Determine the (X, Y) coordinate at the center of the cell enclosing the given text.  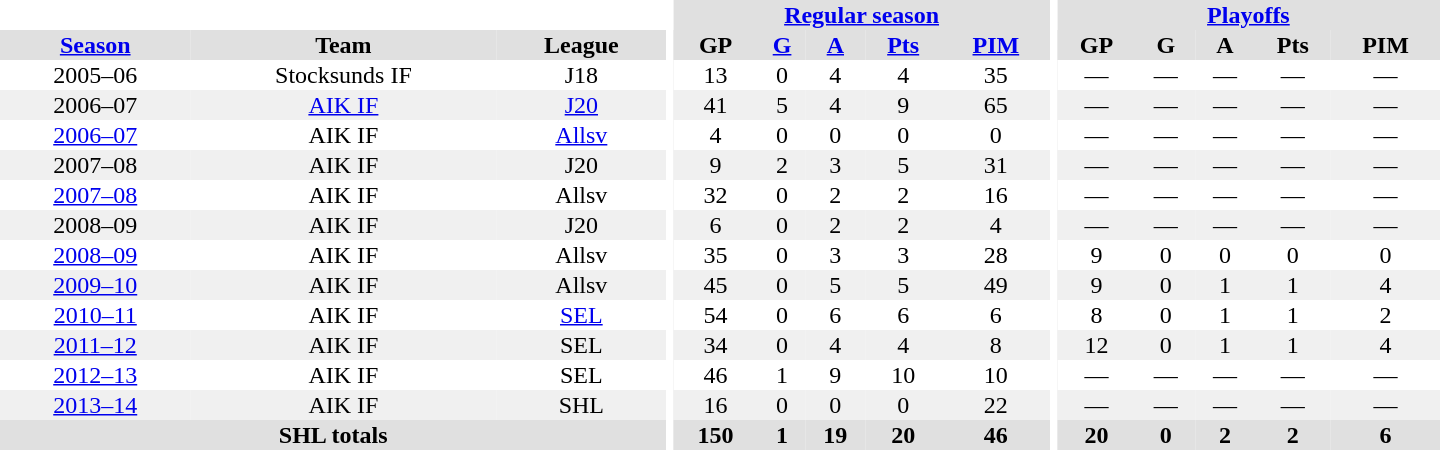
2009–10 (95, 285)
League (581, 45)
19 (836, 435)
Regular season (862, 15)
31 (996, 165)
Team (343, 45)
J18 (581, 75)
2012–13 (95, 375)
Stocksunds IF (343, 75)
41 (716, 105)
2010–11 (95, 315)
22 (996, 405)
13 (716, 75)
54 (716, 315)
28 (996, 255)
2005–06 (95, 75)
Season (95, 45)
34 (716, 345)
32 (716, 195)
12 (1097, 345)
65 (996, 105)
2013–14 (95, 405)
150 (716, 435)
45 (716, 285)
SHL totals (333, 435)
Playoffs (1248, 15)
SHL (581, 405)
2011–12 (95, 345)
49 (996, 285)
